Detect which cell encompasses the target text, then output its (X, Y) center coordinate. 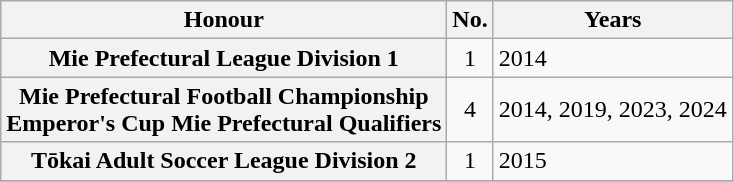
Mie Prefectural Football Championship Emperor's Cup Mie Prefectural Qualifiers (224, 110)
Honour (224, 20)
Tōkai Adult Soccer League Division 2 (224, 161)
Years (612, 20)
2014 (612, 58)
2014, 2019, 2023, 2024 (612, 110)
No. (470, 20)
4 (470, 110)
Mie Prefectural League Division 1 (224, 58)
2015 (612, 161)
